Output the [X, Y] coordinate of the center of the cell containing the given text.  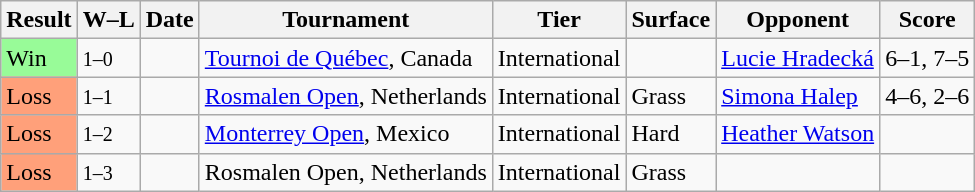
Date [170, 20]
4–6, 2–6 [928, 96]
Score [928, 20]
Monterrey Open, Mexico [346, 134]
Opponent [798, 20]
1–0 [108, 58]
Tier [559, 20]
Tournoi de Québec, Canada [346, 58]
Lucie Hradecká [798, 58]
W–L [108, 20]
6–1, 7–5 [928, 58]
Surface [671, 20]
Heather Watson [798, 134]
Win [39, 58]
1–1 [108, 96]
Simona Halep [798, 96]
Result [39, 20]
Hard [671, 134]
1–3 [108, 172]
Tournament [346, 20]
1–2 [108, 134]
